Return the (x, y) coordinate for the center point of the cell that contains the specified text.  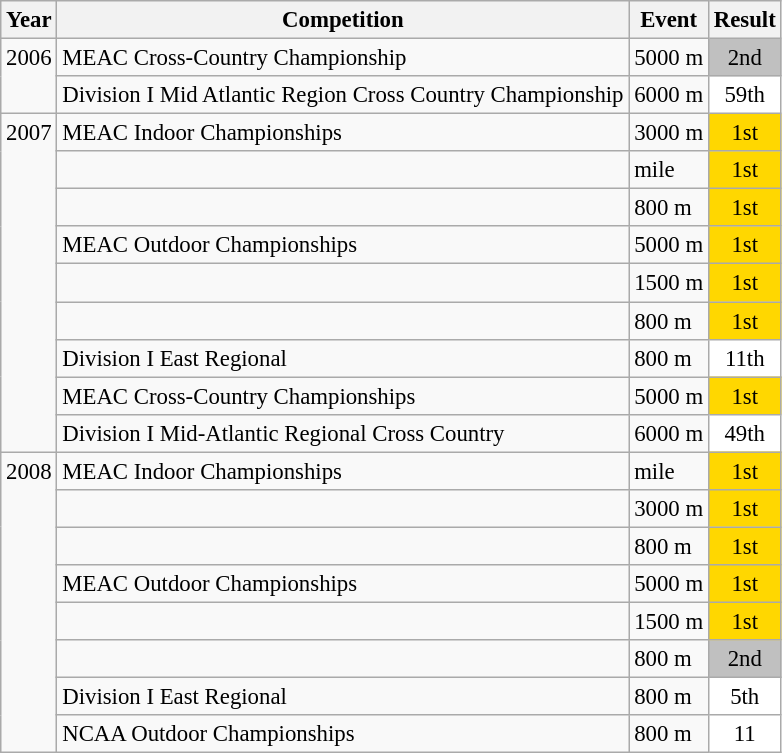
NCAA Outdoor Championships (343, 734)
Division I Mid Atlantic Region Cross Country Championship (343, 95)
11th (744, 358)
2008 (29, 602)
Event (669, 20)
5th (744, 697)
MEAC Cross-Country Championships (343, 396)
Division I Mid-Atlantic Regional Cross Country (343, 433)
Competition (343, 20)
11 (744, 734)
49th (744, 433)
2006 (29, 76)
59th (744, 95)
Year (29, 20)
MEAC Cross-Country Championship (343, 58)
Result (744, 20)
2007 (29, 283)
